Return [X, Y] of the center of cell containing provided text 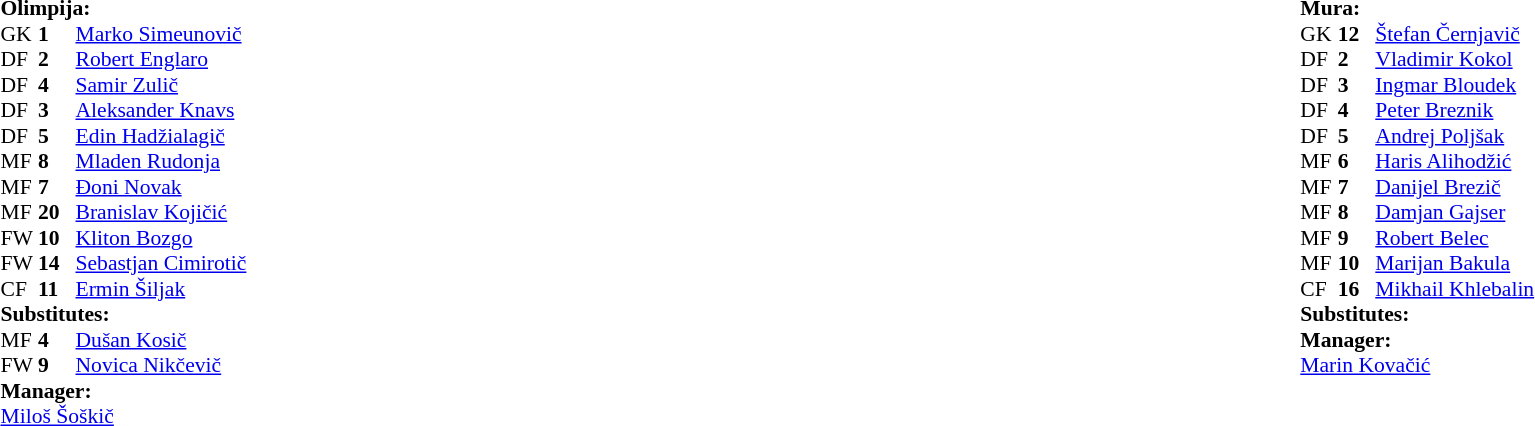
Sebastjan Cimirotič [162, 263]
Robert Belec [1454, 238]
Mladen Rudonja [162, 161]
Novica Nikčevič [162, 365]
Aleksander Knavs [162, 111]
Vladimir Kokol [1454, 59]
Haris Alihodžić [1454, 161]
Marijan Bakula [1454, 263]
Danijel Brezič [1454, 187]
Andrej Poljšak [1454, 136]
Kliton Bozgo [162, 238]
Ermin Šiljak [162, 289]
6 [1357, 161]
Edin Hadžialagič [162, 136]
1 [57, 34]
11 [57, 289]
12 [1357, 34]
Dušan Kosič [162, 340]
Mikhail Khlebalin [1454, 289]
Đoni Novak [162, 187]
Damjan Gajser [1454, 213]
Marin Kovačić [1417, 365]
Marko Simeunovič [162, 34]
Peter Breznik [1454, 111]
16 [1357, 289]
Štefan Černjavič [1454, 34]
Ingmar Bloudek [1454, 85]
Robert Englaro [162, 59]
Branislav Kojičić [162, 213]
Samir Zulič [162, 85]
14 [57, 263]
20 [57, 213]
